For the text-containing cell, return its midpoint in (x, y) coordinate format. 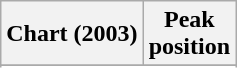
Chart (2003) (72, 34)
Peakposition (189, 34)
